Output the [x, y] coordinate of the center of the cell containing the given text.  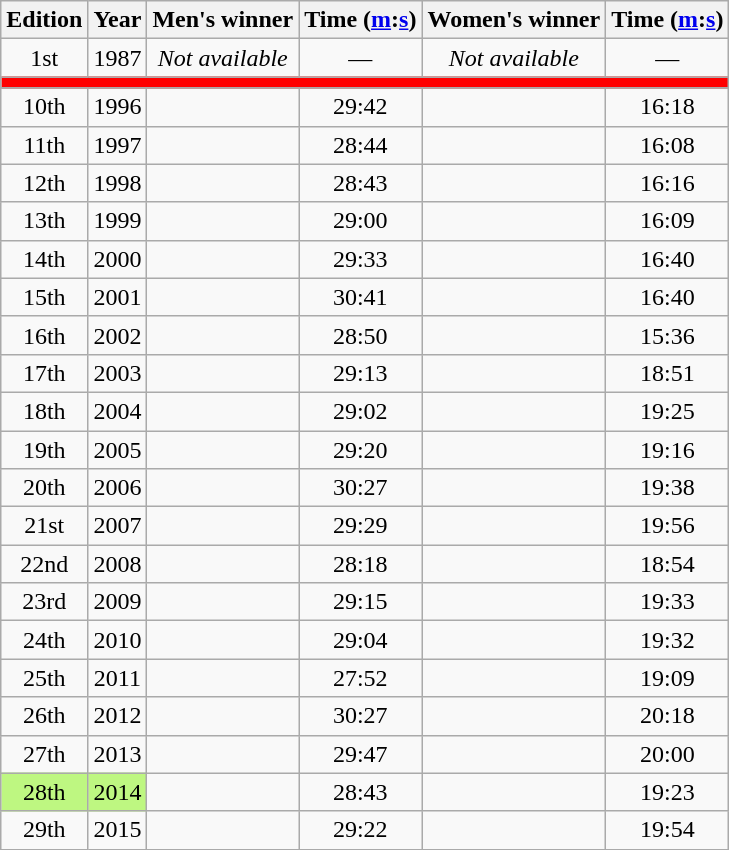
10th [44, 107]
20th [44, 488]
29:20 [360, 449]
2000 [118, 259]
16:18 [668, 107]
29:13 [360, 373]
24th [44, 640]
20:00 [668, 754]
29:00 [360, 221]
18:51 [668, 373]
16th [44, 335]
2002 [118, 335]
1998 [118, 183]
19:54 [668, 830]
29:33 [360, 259]
28th [44, 792]
19:25 [668, 411]
25th [44, 678]
2013 [118, 754]
15:36 [668, 335]
Men's winner [223, 20]
19:09 [668, 678]
19:33 [668, 602]
30:41 [360, 297]
Year [118, 20]
19:16 [668, 449]
2011 [118, 678]
19th [44, 449]
2005 [118, 449]
16:08 [668, 145]
2015 [118, 830]
23rd [44, 602]
29:29 [360, 526]
19:23 [668, 792]
2004 [118, 411]
18th [44, 411]
29:04 [360, 640]
29:02 [360, 411]
27:52 [360, 678]
28:50 [360, 335]
Women's winner [514, 20]
19:32 [668, 640]
29:22 [360, 830]
2012 [118, 716]
17th [44, 373]
27th [44, 754]
28:18 [360, 564]
2006 [118, 488]
1997 [118, 145]
1st [44, 58]
2009 [118, 602]
2008 [118, 564]
16:09 [668, 221]
Edition [44, 20]
1999 [118, 221]
2010 [118, 640]
20:18 [668, 716]
18:54 [668, 564]
2003 [118, 373]
29:15 [360, 602]
21st [44, 526]
19:56 [668, 526]
29:42 [360, 107]
12th [44, 183]
2014 [118, 792]
11th [44, 145]
1996 [118, 107]
1987 [118, 58]
2001 [118, 297]
13th [44, 221]
16:16 [668, 183]
14th [44, 259]
19:38 [668, 488]
2007 [118, 526]
28:44 [360, 145]
22nd [44, 564]
29:47 [360, 754]
26th [44, 716]
29th [44, 830]
15th [44, 297]
